Scan for the cell matching the given text and deliver its [x, y] coordinate at center. 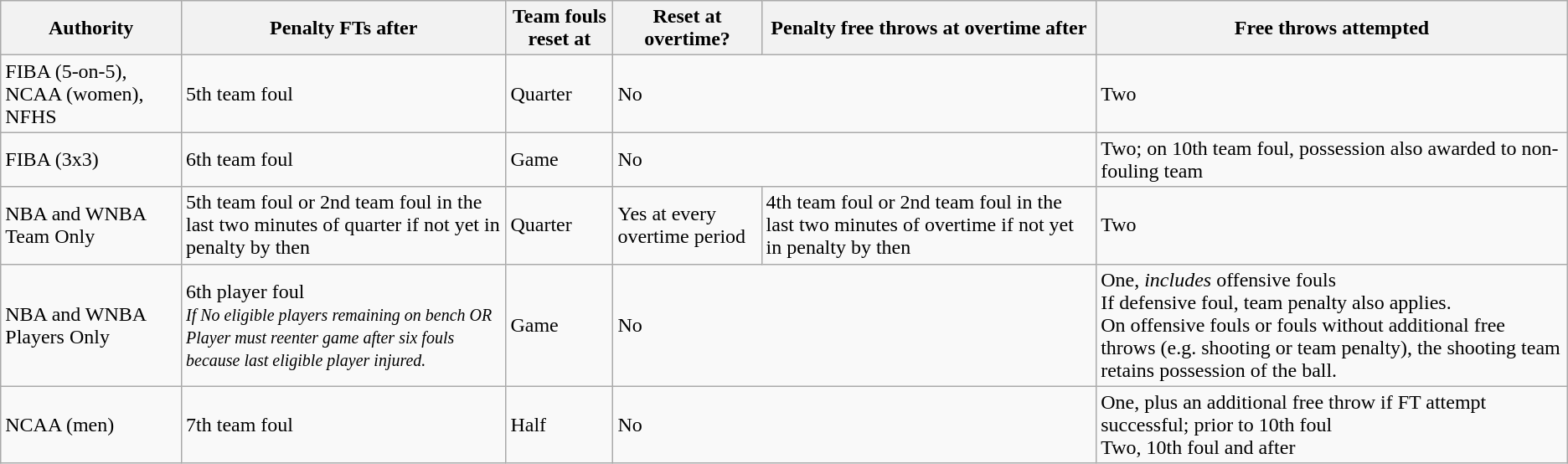
Reset at overtime? [687, 28]
5th team foul or 2nd team foul in the last two minutes of quarter if not yet in penalty by then [343, 225]
NBA and WNBA Team Only [91, 225]
NBA and WNBA Players Only [91, 325]
6th team foul [343, 159]
Half [560, 425]
FIBA (5-on-5), NCAA (women), NFHS [91, 94]
One, plus an additional free throw if FT attempt successful; prior to 10th foulTwo, 10th foul and after [1332, 425]
Two; on 10th team foul, possession also awarded to non-fouling team [1332, 159]
Penalty free throws at overtime after [929, 28]
NCAA (men) [91, 425]
Team fouls reset at [560, 28]
Yes at every overtime period [687, 225]
5th team foul [343, 94]
Penalty FTs after [343, 28]
7th team foul [343, 425]
Free throws attempted [1332, 28]
FIBA (3x3) [91, 159]
6th player foul If No eligible players remaining on bench OR Player must reenter game after six fouls because last eligible player injured. [343, 325]
4th team foul or 2nd team foul in the last two minutes of overtime if not yet in penalty by then [929, 225]
Authority [91, 28]
